Output the [X, Y] coordinate of the center of the cell containing the given text.  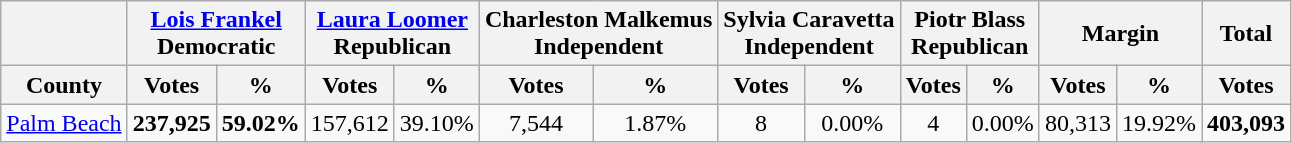
Laura LoomerRepublican [392, 34]
4 [933, 123]
237,925 [172, 123]
Lois FrankelDemocratic [216, 34]
Palm Beach [64, 123]
39.10% [436, 123]
80,313 [1078, 123]
59.02% [260, 123]
1.87% [656, 123]
County [64, 85]
19.92% [1158, 123]
Charleston MalkemusIndependent [598, 34]
Total [1246, 34]
Margin [1120, 34]
403,093 [1246, 123]
7,544 [536, 123]
157,612 [350, 123]
Sylvia CaravettaIndependent [809, 34]
Piotr BlassRepublican [970, 34]
8 [762, 123]
